Return the (X, Y) coordinate for the center point of the cell that contains the specified text.  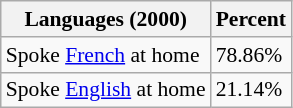
Spoke English at home (106, 90)
78.86% (251, 55)
Percent (251, 19)
21.14% (251, 90)
Languages (2000) (106, 19)
Spoke French at home (106, 55)
